Return (x, y) of the center of cell containing provided text 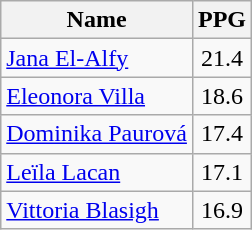
18.6 (222, 96)
Dominika Paurová (97, 134)
Eleonora Villa (97, 96)
Leïla Lacan (97, 172)
Jana El-Alfy (97, 58)
17.4 (222, 134)
17.1 (222, 172)
Vittoria Blasigh (97, 210)
Name (97, 20)
16.9 (222, 210)
21.4 (222, 58)
PPG (222, 20)
